Locate the cell with the specified text and output its (X, Y) center coordinate. 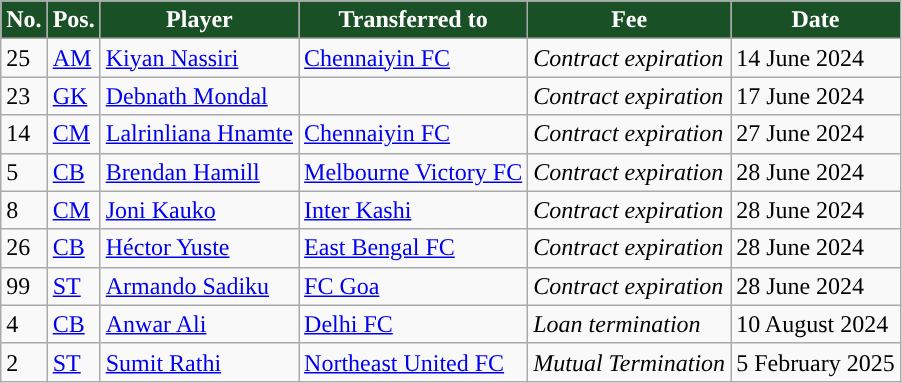
Joni Kauko (199, 210)
Loan termination (630, 324)
17 June 2024 (816, 96)
8 (24, 210)
14 (24, 134)
99 (24, 286)
East Bengal FC (414, 248)
Armando Sadiku (199, 286)
AM (74, 58)
Mutual Termination (630, 362)
Inter Kashi (414, 210)
Date (816, 20)
Debnath Mondal (199, 96)
GK (74, 96)
4 (24, 324)
27 June 2024 (816, 134)
Transferred to (414, 20)
Northeast United FC (414, 362)
Kiyan Nassiri (199, 58)
23 (24, 96)
No. (24, 20)
5 February 2025 (816, 362)
Delhi FC (414, 324)
Brendan Hamill (199, 172)
14 June 2024 (816, 58)
10 August 2024 (816, 324)
25 (24, 58)
2 (24, 362)
Melbourne Victory FC (414, 172)
Sumit Rathi (199, 362)
5 (24, 172)
Lalrinliana Hnamte (199, 134)
Fee (630, 20)
26 (24, 248)
Héctor Yuste (199, 248)
Anwar Ali (199, 324)
FC Goa (414, 286)
Pos. (74, 20)
Player (199, 20)
